Locate the cell with the specified text and output its (X, Y) center coordinate. 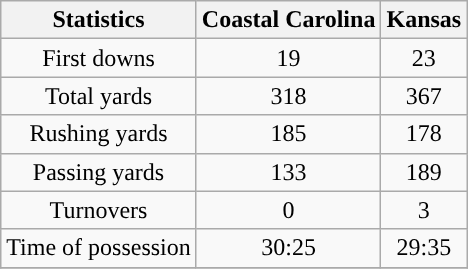
133 (288, 172)
178 (424, 134)
189 (424, 172)
30:25 (288, 248)
0 (288, 210)
Turnovers (99, 210)
Coastal Carolina (288, 20)
318 (288, 96)
Rushing yards (99, 134)
Total yards (99, 96)
23 (424, 58)
185 (288, 134)
29:35 (424, 248)
Time of possession (99, 248)
367 (424, 96)
3 (424, 210)
Passing yards (99, 172)
19 (288, 58)
First downs (99, 58)
Statistics (99, 20)
Kansas (424, 20)
